Output the (X, Y) coordinate of the center of the cell containing the given text.  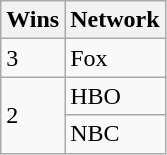
Fox (115, 58)
HBO (115, 96)
NBC (115, 134)
3 (33, 58)
Wins (33, 20)
2 (33, 115)
Network (115, 20)
